Pinpoint the cell where the given text exists, returning its [x, y] midpoint coordinate. 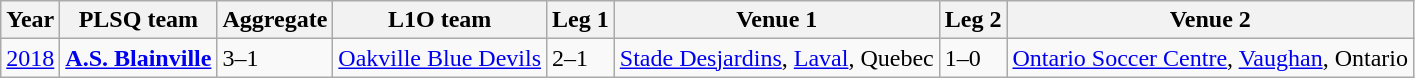
Year [30, 20]
2018 [30, 58]
PLSQ team [138, 20]
Leg 1 [581, 20]
A.S. Blainville [138, 58]
Aggregate [275, 20]
Ontario Soccer Centre, Vaughan, Ontario [1210, 58]
Oakville Blue Devils [440, 58]
L1O team [440, 20]
Leg 2 [973, 20]
1–0 [973, 58]
Venue 1 [776, 20]
3–1 [275, 58]
Venue 2 [1210, 20]
2–1 [581, 58]
Stade Desjardins, Laval, Quebec [776, 58]
